From the cell containing the given text, extract its center point as [X, Y] coordinate. 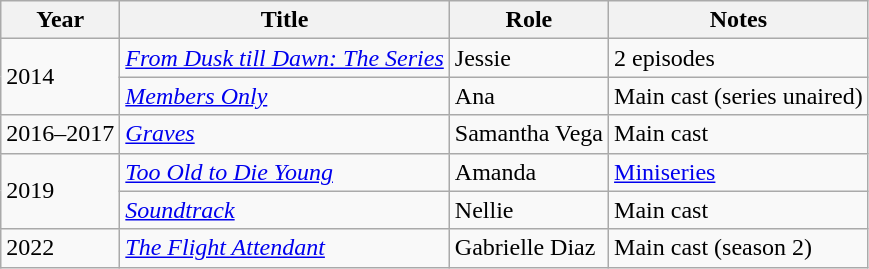
Soundtrack [284, 210]
The Flight Attendant [284, 248]
Too Old to Die Young [284, 172]
2014 [60, 77]
2019 [60, 191]
Ana [528, 96]
2022 [60, 248]
Title [284, 20]
Graves [284, 134]
Main cast (season 2) [739, 248]
Amanda [528, 172]
Samantha Vega [528, 134]
Role [528, 20]
2 episodes [739, 58]
Jessie [528, 58]
Members Only [284, 96]
Year [60, 20]
From Dusk till Dawn: The Series [284, 58]
Main cast (series unaired) [739, 96]
2016–2017 [60, 134]
Gabrielle Diaz [528, 248]
Notes [739, 20]
Nellie [528, 210]
Miniseries [739, 172]
